Find where the given text appears and provide that cell's center as (X, Y) coordinate. 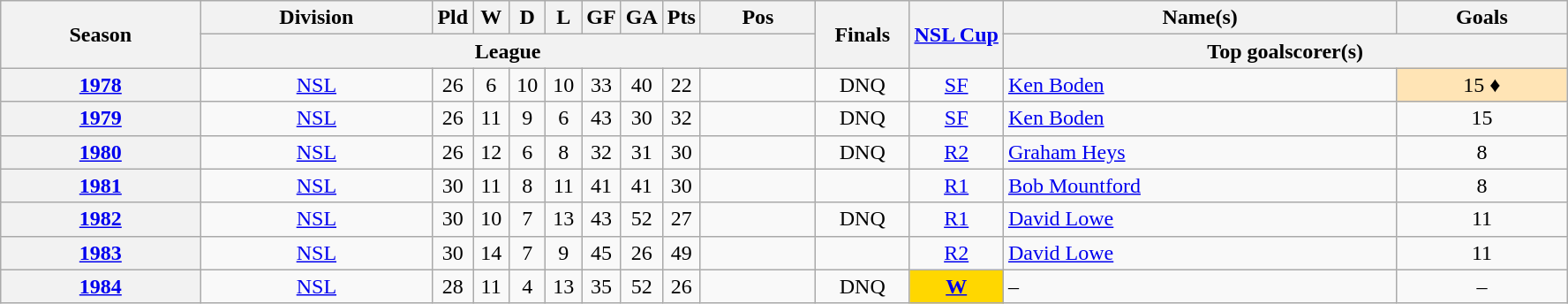
1983 (101, 253)
40 (641, 85)
NSL Cup (956, 34)
Season (101, 34)
Pts (682, 18)
Pld (453, 18)
45 (601, 253)
1980 (101, 152)
GA (641, 18)
GF (601, 18)
1984 (101, 286)
League (509, 51)
Pos (758, 18)
31 (641, 152)
35 (601, 286)
22 (682, 85)
33 (601, 85)
Top goalscorer(s) (1285, 51)
Graham Heys (1200, 152)
Division (316, 18)
Bob Mountford (1200, 186)
Finals (863, 34)
D (528, 18)
27 (682, 219)
Goals (1481, 18)
12 (491, 152)
1982 (101, 219)
L (563, 18)
1979 (101, 118)
4 (528, 286)
28 (453, 286)
49 (682, 253)
1978 (101, 85)
Name(s) (1200, 18)
1981 (101, 186)
15 ♦ (1481, 85)
14 (491, 253)
15 (1481, 118)
